Scan for the cell matching the given text and deliver its [x, y] coordinate at center. 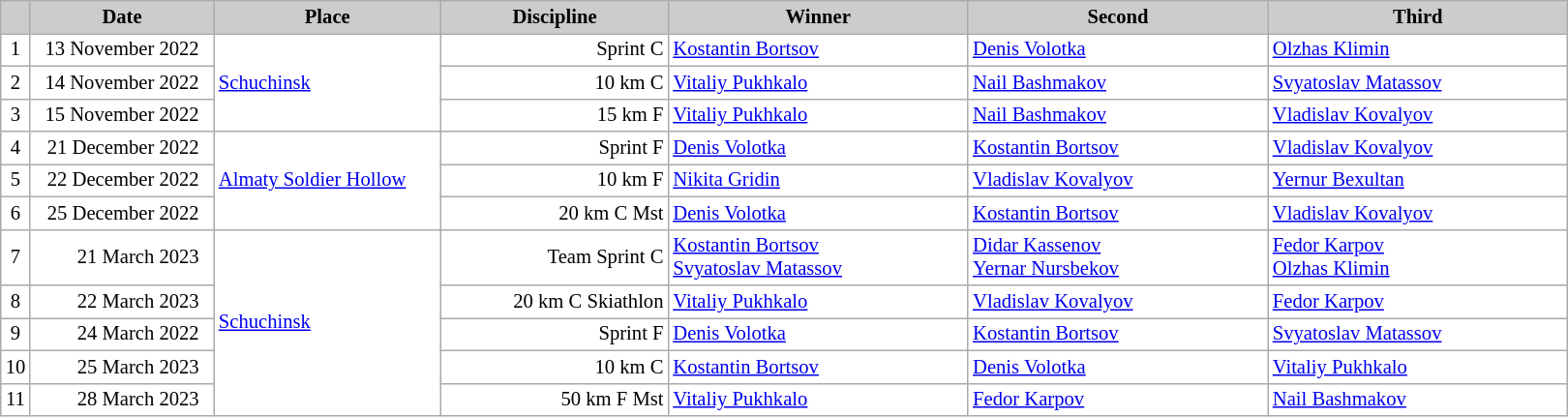
Third [1418, 16]
21 March 2023 [122, 257]
11 [15, 400]
25 December 2022 [122, 213]
5 [15, 180]
Nikita Gridin [818, 180]
50 km F Mst [556, 400]
24 March 2022 [122, 334]
Yernur Bexultan [1418, 180]
Almaty Soldier Hollow [327, 180]
6 [15, 213]
Kostantin Bortsov Svyatoslav Matassov [818, 257]
20 km C Mst [556, 213]
7 [15, 257]
2 [15, 82]
Fedor Karpov Olzhas Klimin [1418, 257]
Olzhas Klimin [1418, 49]
Team Sprint C [556, 257]
10 [15, 367]
15 km F [556, 115]
Didar Kassenov Yernar Nursbekov [1118, 257]
13 November 2022 [122, 49]
4 [15, 148]
25 March 2023 [122, 367]
9 [15, 334]
28 March 2023 [122, 400]
10 km F [556, 180]
Winner [818, 16]
Place [327, 16]
22 December 2022 [122, 180]
20 km C Skiathlon [556, 301]
8 [15, 301]
Second [1118, 16]
Sprint C [556, 49]
Date [122, 16]
15 November 2022 [122, 115]
21 December 2022 [122, 148]
22 March 2023 [122, 301]
14 November 2022 [122, 82]
Discipline [556, 16]
1 [15, 49]
3 [15, 115]
